Determine the [X, Y] coordinate at the center of the cell enclosing the given text.  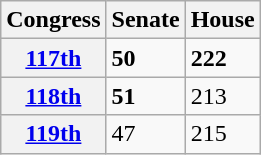
215 [222, 134]
117th [54, 58]
213 [222, 96]
50 [146, 58]
119th [54, 134]
Senate [146, 20]
118th [54, 96]
House [222, 20]
51 [146, 96]
Congress [54, 20]
222 [222, 58]
47 [146, 134]
